Extract the (x, y) coordinate from the center of the cell holding the provided text.  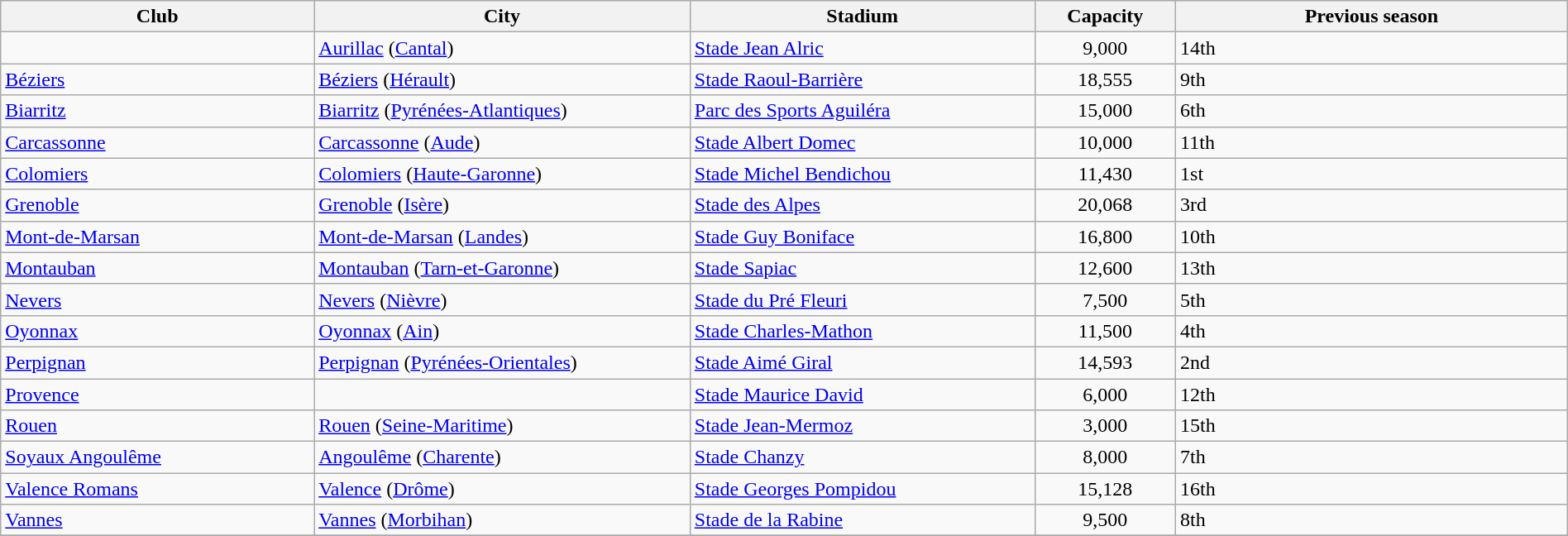
Previous season (1372, 17)
Parc des Sports Aguiléra (862, 111)
5th (1372, 299)
Stade Jean-Mermoz (862, 426)
Béziers (Hérault) (503, 79)
1st (1372, 174)
7,500 (1105, 299)
Stade du Pré Fleuri (862, 299)
Grenoble (Isère) (503, 205)
3,000 (1105, 426)
Carcassonne (Aude) (503, 142)
2nd (1372, 362)
14th (1372, 48)
Nevers (Nièvre) (503, 299)
Valence Romans (157, 489)
Oyonnax (Ain) (503, 331)
Biarritz (157, 111)
11th (1372, 142)
Grenoble (157, 205)
Stade Charles-Mathon (862, 331)
Soyaux Angoulême (157, 457)
8th (1372, 520)
Valence (Drôme) (503, 489)
6th (1372, 111)
Stade Jean Alric (862, 48)
8,000 (1105, 457)
9,500 (1105, 520)
Colomiers (157, 174)
Rouen (157, 426)
Nevers (157, 299)
Stade Raoul-Barrière (862, 79)
Stade de la Rabine (862, 520)
9,000 (1105, 48)
12th (1372, 395)
Aurillac (Cantal) (503, 48)
Stade Albert Domec (862, 142)
Montauban (Tarn-et-Garonne) (503, 268)
Colomiers (Haute-Garonne) (503, 174)
Montauban (157, 268)
Stade Sapiac (862, 268)
7th (1372, 457)
6,000 (1105, 395)
4th (1372, 331)
11,430 (1105, 174)
Provence (157, 395)
Vannes (Morbihan) (503, 520)
Béziers (157, 79)
11,500 (1105, 331)
Stade Georges Pompidou (862, 489)
Angoulême (Charente) (503, 457)
13th (1372, 268)
Stade Chanzy (862, 457)
Biarritz (Pyrénées-Atlantiques) (503, 111)
10th (1372, 237)
10,000 (1105, 142)
City (503, 17)
Stadium (862, 17)
Stade Michel Bendichou (862, 174)
18,555 (1105, 79)
3rd (1372, 205)
Capacity (1105, 17)
Club (157, 17)
Mont-de-Marsan (Landes) (503, 237)
12,600 (1105, 268)
Stade Aimé Giral (862, 362)
Stade Maurice David (862, 395)
16,800 (1105, 237)
Stade Guy Boniface (862, 237)
20,068 (1105, 205)
Rouen (Seine-Maritime) (503, 426)
15th (1372, 426)
14,593 (1105, 362)
Mont-de-Marsan (157, 237)
15,128 (1105, 489)
Vannes (157, 520)
Stade des Alpes (862, 205)
15,000 (1105, 111)
Perpignan (157, 362)
Carcassonne (157, 142)
Oyonnax (157, 331)
9th (1372, 79)
Perpignan (Pyrénées-Orientales) (503, 362)
16th (1372, 489)
